Find where the given text appears and provide that cell's center as (x, y) coordinate. 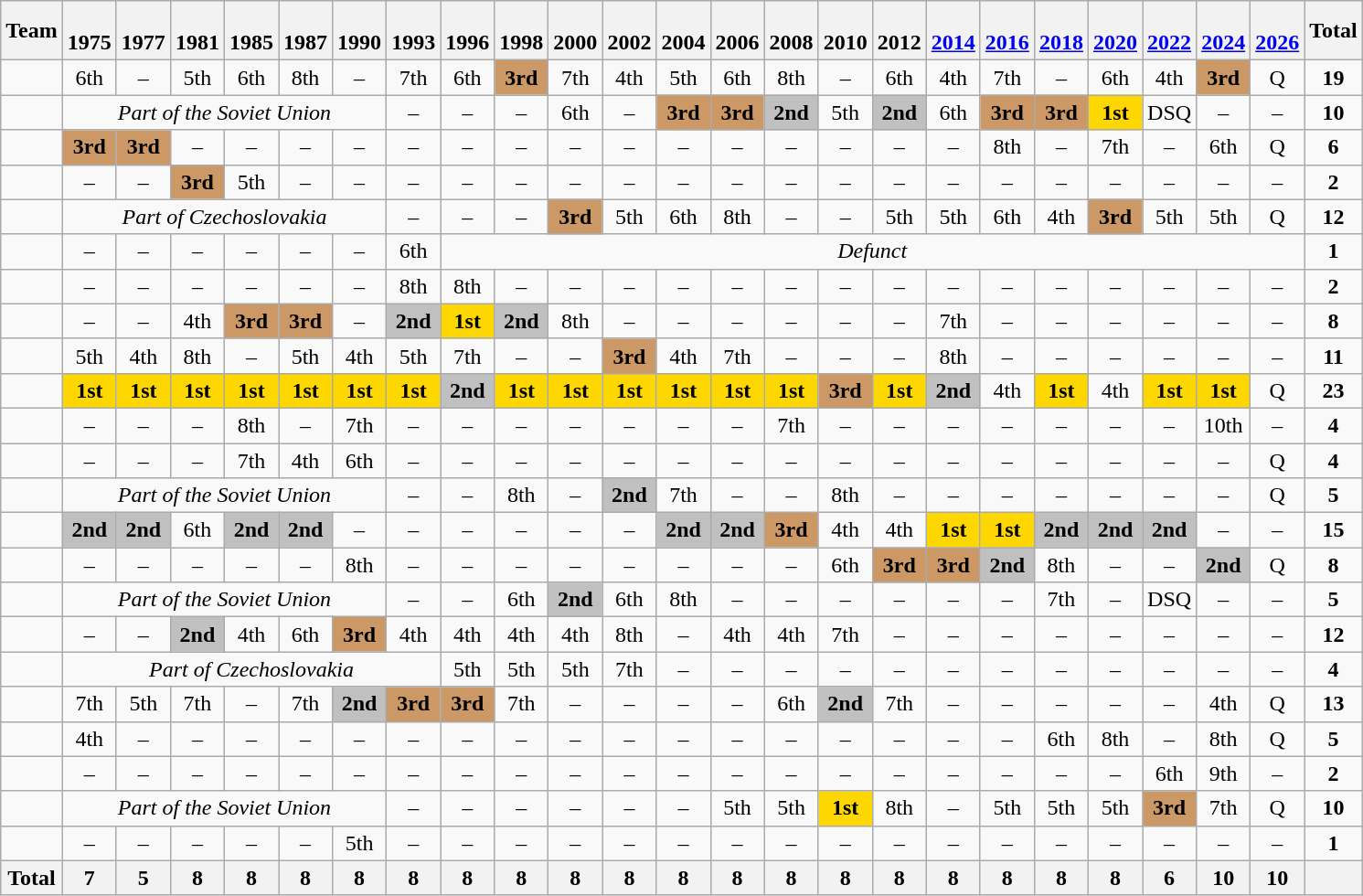
11 (1334, 356)
1977 (143, 31)
2000 (576, 31)
2010 (845, 31)
2004 (684, 31)
2006 (737, 31)
2026 (1278, 31)
1996 (468, 31)
1975 (90, 31)
9th (1223, 773)
1990 (360, 31)
2018 (1060, 31)
2012 (900, 31)
Team (32, 31)
2008 (792, 31)
2024 (1223, 31)
2002 (629, 31)
1985 (250, 31)
1981 (197, 31)
Defunct (872, 251)
1987 (305, 31)
2022 (1170, 31)
19 (1334, 78)
15 (1334, 530)
2014 (953, 31)
13 (1334, 704)
23 (1334, 390)
10th (1223, 425)
2020 (1115, 31)
1993 (413, 31)
1998 (521, 31)
7 (90, 878)
2016 (1007, 31)
